From the cell containing the given text, extract its center point as (X, Y) coordinate. 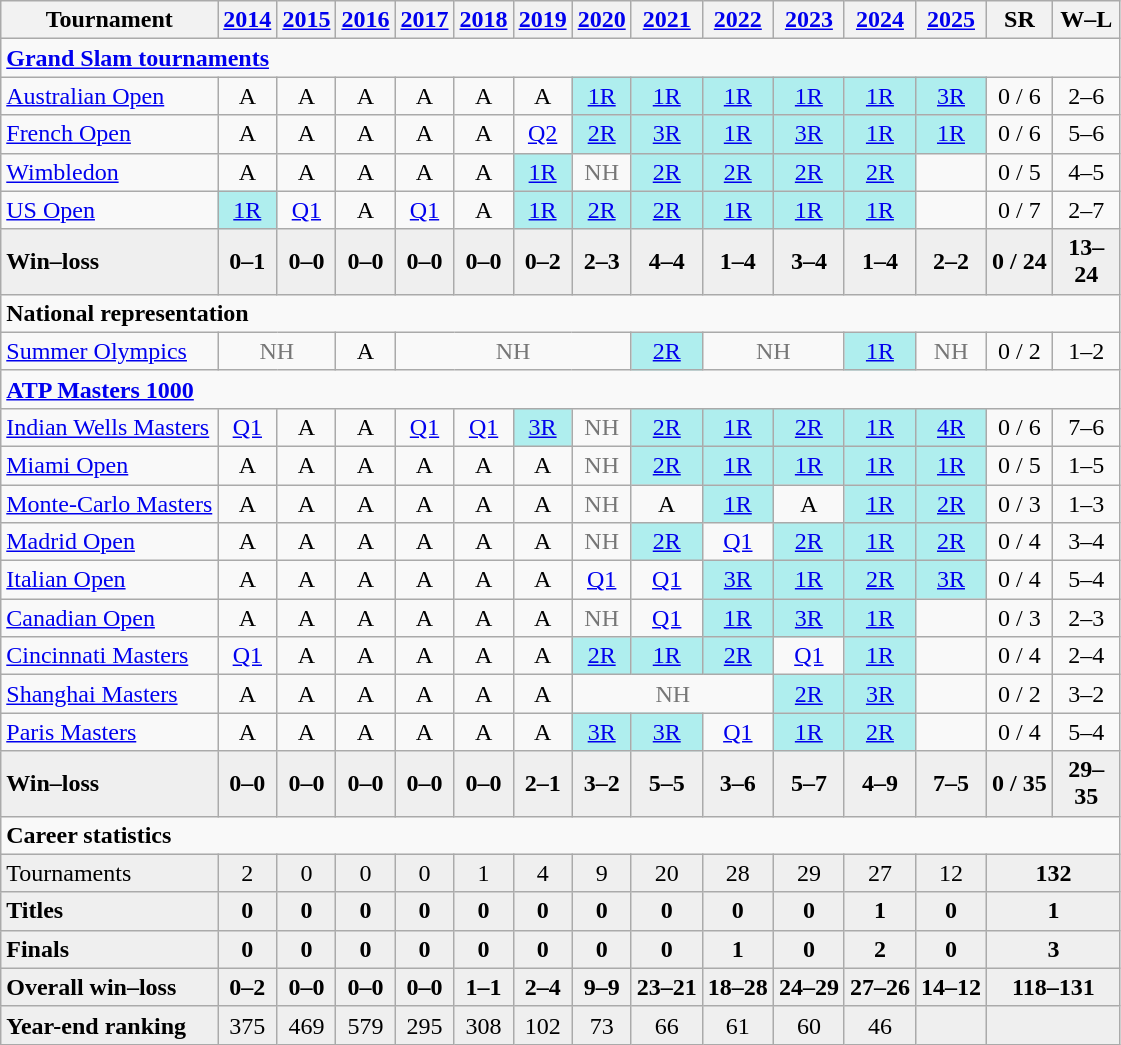
2014 (248, 20)
Year-end ranking (110, 1025)
Monte-Carlo Masters (110, 503)
Tournament (110, 20)
2021 (666, 20)
375 (248, 1025)
14–12 (950, 987)
2015 (306, 20)
4–5 (1086, 172)
US Open (110, 210)
61 (738, 1025)
French Open (110, 134)
National representation (561, 313)
4–4 (666, 262)
Overall win–loss (110, 987)
Tournaments (110, 873)
Madrid Open (110, 542)
2–6 (1086, 96)
1–2 (1086, 351)
2–7 (1086, 210)
2023 (808, 20)
4R (950, 427)
7–6 (1086, 427)
0 / 7 (1020, 210)
13–24 (1086, 262)
4–9 (880, 784)
29 (808, 873)
118–131 (1054, 987)
1–1 (484, 987)
Canadian Open (110, 618)
0–1 (248, 262)
579 (366, 1025)
W–L (1086, 20)
28 (738, 873)
7–5 (950, 784)
9 (602, 873)
Summer Olympics (110, 351)
66 (666, 1025)
5–6 (1086, 134)
Australian Open (110, 96)
9–9 (602, 987)
Paris Masters (110, 732)
Career statistics (561, 835)
46 (880, 1025)
Q2 (542, 134)
Finals (110, 949)
12 (950, 873)
2020 (602, 20)
73 (602, 1025)
20 (666, 873)
60 (808, 1025)
29–35 (1086, 784)
132 (1054, 873)
18–28 (738, 987)
2016 (366, 20)
Indian Wells Masters (110, 427)
1–3 (1086, 503)
24–29 (808, 987)
2–1 (542, 784)
2025 (950, 20)
102 (542, 1025)
308 (484, 1025)
Cincinnati Masters (110, 656)
295 (424, 1025)
ATP Masters 1000 (561, 389)
4 (542, 873)
27–26 (880, 987)
SR (1020, 20)
5–7 (808, 784)
469 (306, 1025)
2019 (542, 20)
5–5 (666, 784)
Grand Slam tournaments (561, 58)
23–21 (666, 987)
0 / 24 (1020, 262)
Wimbledon (110, 172)
1–5 (1086, 465)
3–6 (738, 784)
Shanghai Masters (110, 694)
2024 (880, 20)
2018 (484, 20)
27 (880, 873)
Miami Open (110, 465)
2017 (424, 20)
0 / 35 (1020, 784)
3 (1054, 949)
2022 (738, 20)
Italian Open (110, 580)
Titles (110, 911)
2–2 (950, 262)
